Find where the given text appears and provide that cell's center as (x, y) coordinate. 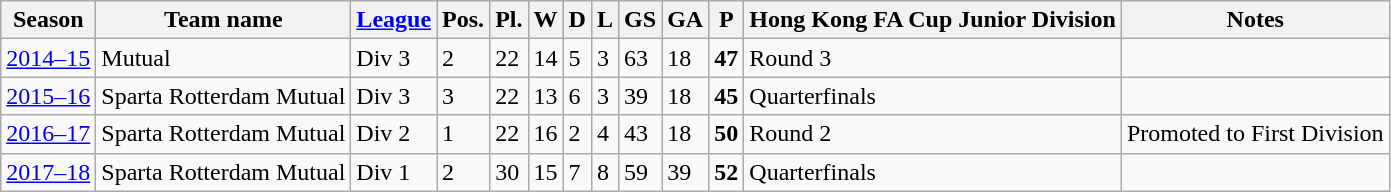
45 (726, 96)
GS (640, 20)
2014–15 (48, 58)
Round 3 (933, 58)
Pos. (464, 20)
Notes (1255, 20)
2015–16 (48, 96)
4 (604, 134)
16 (546, 134)
7 (577, 172)
Pl. (509, 20)
14 (546, 58)
P (726, 20)
50 (726, 134)
D (577, 20)
43 (640, 134)
1 (464, 134)
15 (546, 172)
8 (604, 172)
Mutual (224, 58)
Promoted to First Division (1255, 134)
GA (686, 20)
13 (546, 96)
Div 2 (394, 134)
Team name (224, 20)
L (604, 20)
Season (48, 20)
59 (640, 172)
47 (726, 58)
5 (577, 58)
League (394, 20)
2017–18 (48, 172)
6 (577, 96)
Hong Kong FA Cup Junior Division (933, 20)
W (546, 20)
52 (726, 172)
Div 1 (394, 172)
2016–17 (48, 134)
Round 2 (933, 134)
30 (509, 172)
63 (640, 58)
